Find where the given text appears and provide that cell's center as [x, y] coordinate. 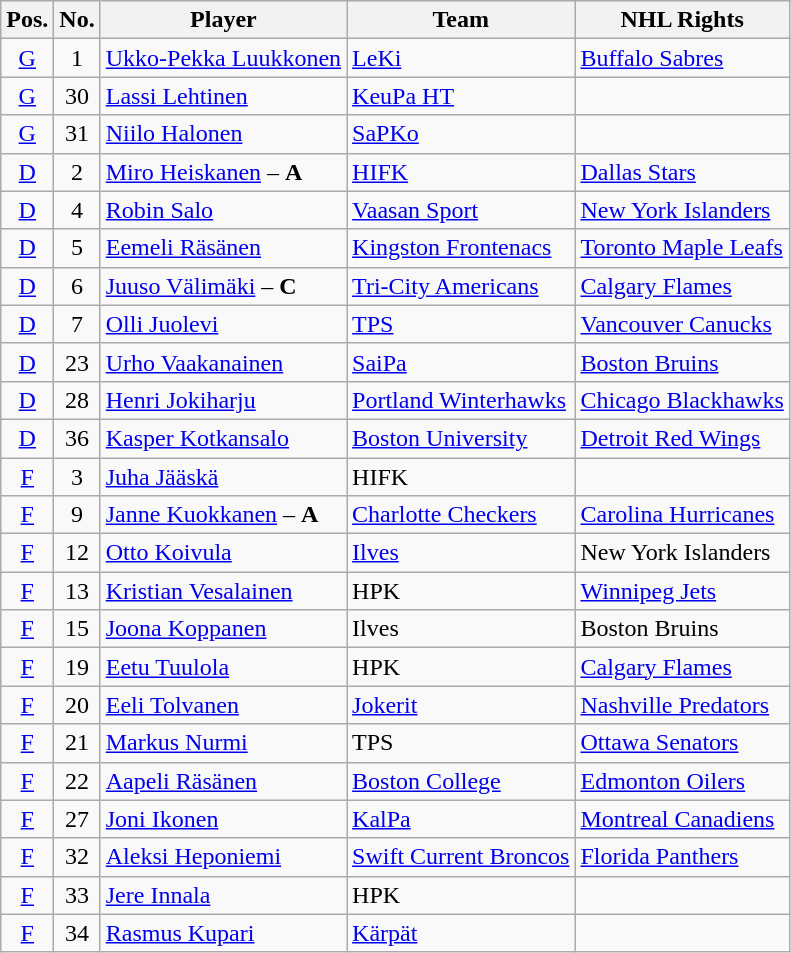
Jere Innala [223, 895]
Eeli Tolvanen [223, 705]
5 [77, 248]
33 [77, 895]
Carolina Hurricanes [682, 515]
21 [77, 743]
Team [461, 20]
32 [77, 857]
Winnipeg Jets [682, 591]
34 [77, 933]
Boston College [461, 781]
Aapeli Räsänen [223, 781]
Pos. [28, 20]
Chicago Blackhawks [682, 400]
2 [77, 172]
Juuso Välimäki – C [223, 286]
Henri Jokiharju [223, 400]
Miro Heiskanen – A [223, 172]
Dallas Stars [682, 172]
31 [77, 134]
Juha Jääskä [223, 477]
22 [77, 781]
Niilo Halonen [223, 134]
19 [77, 667]
9 [77, 515]
SaPKo [461, 134]
SaiPa [461, 362]
7 [77, 324]
3 [77, 477]
23 [77, 362]
Florida Panthers [682, 857]
Ottawa Senators [682, 743]
Swift Current Broncos [461, 857]
No. [77, 20]
Montreal Canadiens [682, 819]
27 [77, 819]
Edmonton Oilers [682, 781]
Boston University [461, 438]
Kingston Frontenacs [461, 248]
Eetu Tuulola [223, 667]
Olli Juolevi [223, 324]
13 [77, 591]
30 [77, 96]
Toronto Maple Leafs [682, 248]
1 [77, 58]
KalPa [461, 819]
Markus Nurmi [223, 743]
Ukko-Pekka Luukkonen [223, 58]
Kristian Vesalainen [223, 591]
Charlotte Checkers [461, 515]
KeuPa HT [461, 96]
Vancouver Canucks [682, 324]
Nashville Predators [682, 705]
NHL Rights [682, 20]
Jokerit [461, 705]
Detroit Red Wings [682, 438]
20 [77, 705]
Buffalo Sabres [682, 58]
Janne Kuokkanen – A [223, 515]
Aleksi Heponiemi [223, 857]
28 [77, 400]
Robin Salo [223, 210]
LeKi [461, 58]
Kasper Kotkansalo [223, 438]
12 [77, 553]
4 [77, 210]
Urho Vaakanainen [223, 362]
6 [77, 286]
Lassi Lehtinen [223, 96]
15 [77, 629]
Vaasan Sport [461, 210]
Tri-City Americans [461, 286]
Joni Ikonen [223, 819]
Player [223, 20]
Eemeli Räsänen [223, 248]
36 [77, 438]
Joona Koppanen [223, 629]
Otto Koivula [223, 553]
Portland Winterhawks [461, 400]
Rasmus Kupari [223, 933]
Kärpät [461, 933]
